Return (x, y) of the center of cell containing provided text 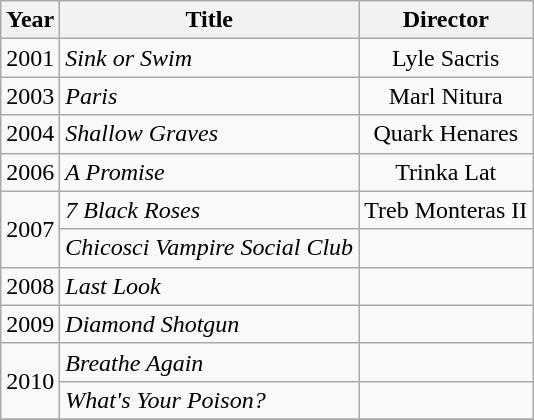
What's Your Poison? (210, 400)
Last Look (210, 286)
Chicosci Vampire Social Club (210, 248)
Marl Nitura (446, 96)
Director (446, 20)
Lyle Sacris (446, 58)
Trinka Lat (446, 172)
A Promise (210, 172)
2004 (30, 134)
2007 (30, 229)
Quark Henares (446, 134)
Title (210, 20)
2008 (30, 286)
2009 (30, 324)
Shallow Graves (210, 134)
2001 (30, 58)
Year (30, 20)
7 Black Roses (210, 210)
Paris (210, 96)
Breathe Again (210, 362)
2010 (30, 381)
Sink or Swim (210, 58)
Diamond Shotgun (210, 324)
Treb Monteras II (446, 210)
2006 (30, 172)
2003 (30, 96)
